Locate the cell with the specified text and output its (x, y) center coordinate. 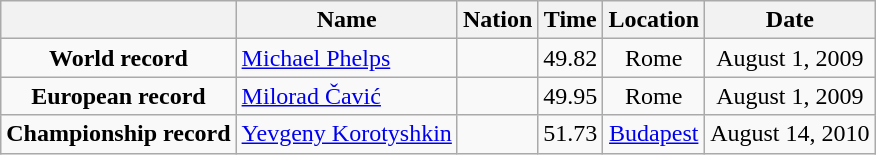
European record (118, 96)
Yevgeny Korotyshkin (346, 134)
Location (654, 20)
Name (346, 20)
August 14, 2010 (790, 134)
Championship record (118, 134)
Milorad Čavić (346, 96)
Date (790, 20)
Michael Phelps (346, 58)
49.95 (570, 96)
Nation (497, 20)
Budapest (654, 134)
World record (118, 58)
51.73 (570, 134)
49.82 (570, 58)
Time (570, 20)
